Find where the given text appears and provide that cell's center as [X, Y] coordinate. 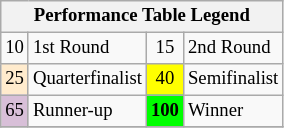
65 [15, 112]
Performance Table Legend [142, 16]
25 [15, 80]
10 [15, 48]
Winner [232, 112]
15 [164, 48]
100 [164, 112]
1st Round [87, 48]
Runner-up [87, 112]
2nd Round [232, 48]
Quarterfinalist [87, 80]
Semifinalist [232, 80]
40 [164, 80]
